Return the [x, y] coordinate for the center point of the cell that contains the specified text.  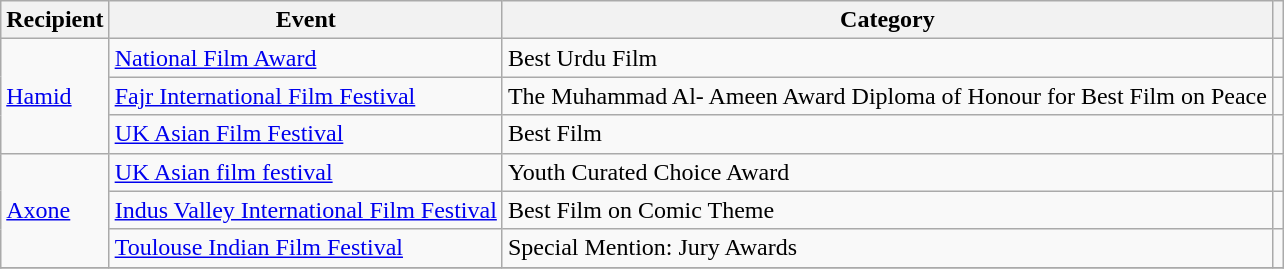
Toulouse Indian Film Festival [306, 248]
Youth Curated Choice Award [887, 172]
Indus Valley International Film Festival [306, 210]
Best Film on Comic Theme [887, 210]
Best Film [887, 134]
Special Mention: Jury Awards [887, 248]
National Film Award [306, 58]
UK Asian film festival [306, 172]
Recipient [55, 20]
Hamid [55, 96]
Category [887, 20]
Axone [55, 210]
UK Asian Film Festival [306, 134]
The Muhammad Al- Ameen Award Diploma of Honour for Best Film on Peace [887, 96]
Event [306, 20]
Best Urdu Film [887, 58]
Fajr International Film Festival [306, 96]
